Pinpoint the cell where the given text exists, returning its (x, y) midpoint coordinate. 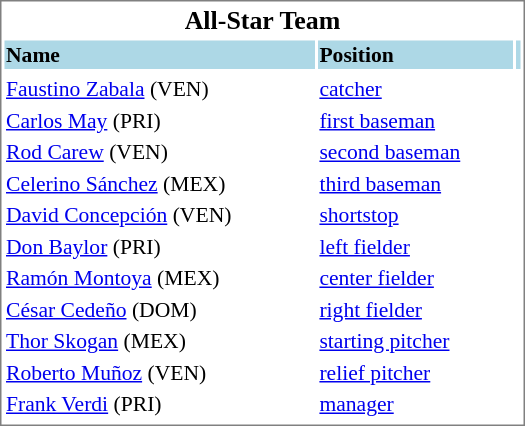
starting pitcher (416, 341)
All-Star Team (262, 20)
Carlos May (PRI) (159, 120)
center fielder (416, 278)
right fielder (416, 310)
Roberto Muñoz (VEN) (159, 372)
Don Baylor (PRI) (159, 246)
manager (416, 404)
Thor Skogan (MEX) (159, 341)
David Concepción (VEN) (159, 215)
left fielder (416, 246)
second baseman (416, 152)
third baseman (416, 184)
Ramón Montoya (MEX) (159, 278)
relief pitcher (416, 372)
Position (416, 54)
Faustino Zabala (VEN) (159, 89)
Rod Carew (VEN) (159, 152)
first baseman (416, 120)
catcher (416, 89)
César Cedeño (DOM) (159, 310)
Celerino Sánchez (MEX) (159, 184)
shortstop (416, 215)
Name (159, 54)
Frank Verdi (PRI) (159, 404)
